Find where the given text appears and provide that cell's center as [x, y] coordinate. 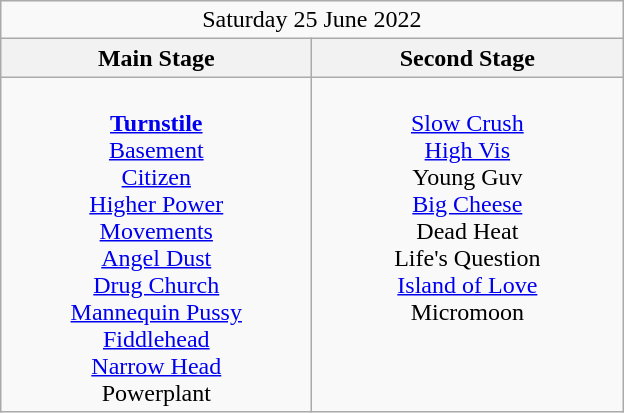
Turnstile Basement Citizen Higher Power Movements Angel Dust Drug Church Mannequin Pussy Fiddlehead Narrow Head Powerplant [156, 244]
Main Stage [156, 58]
Second Stage [468, 58]
Slow Crush High Vis Young Guv Big Cheese Dead Heat Life's Question Island of Love Micromoon [468, 244]
Saturday 25 June 2022 [312, 20]
